Determine the (X, Y) coordinate at the center of the cell enclosing the given text.  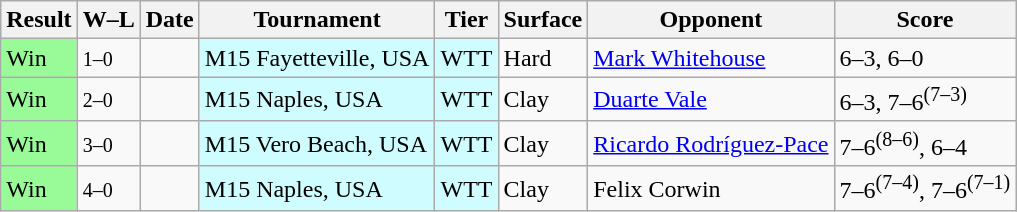
Date (170, 20)
Tournament (317, 20)
2–0 (108, 100)
7–6(7–4), 7–6(7–1) (925, 188)
Felix Corwin (711, 188)
W–L (108, 20)
Duarte Vale (711, 100)
Score (925, 20)
Result (39, 20)
M15 Vero Beach, USA (317, 144)
6–3, 6–0 (925, 58)
Hard (543, 58)
1–0 (108, 58)
Ricardo Rodríguez-Pace (711, 144)
Mark Whitehouse (711, 58)
M15 Fayetteville, USA (317, 58)
Opponent (711, 20)
Tier (466, 20)
6–3, 7–6(7–3) (925, 100)
7–6(8–6), 6–4 (925, 144)
3–0 (108, 144)
Surface (543, 20)
4–0 (108, 188)
